Provide the (x, y) coordinate of the cell's center where the given text is located.  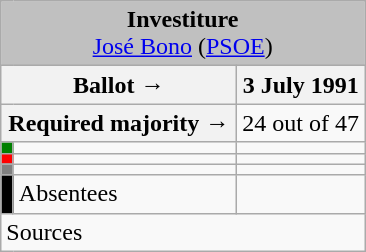
24 out of 47 (301, 123)
Required majority → (119, 123)
Absentees (125, 194)
Ballot → (119, 85)
InvestitureJosé Bono (PSOE) (183, 34)
3 July 1991 (301, 85)
Sources (183, 232)
